Find where the given text appears and provide that cell's center as [X, Y] coordinate. 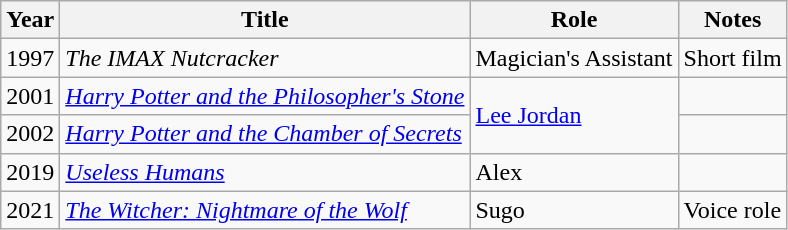
Harry Potter and the Philosopher's Stone [265, 96]
2021 [30, 210]
2019 [30, 172]
Role [574, 20]
2002 [30, 134]
Short film [732, 58]
2001 [30, 96]
Year [30, 20]
Voice role [732, 210]
Title [265, 20]
Lee Jordan [574, 115]
Notes [732, 20]
The Witcher: Nightmare of the Wolf [265, 210]
Useless Humans [265, 172]
Alex [574, 172]
The IMAX Nutcracker [265, 58]
1997 [30, 58]
Sugo [574, 210]
Magician's Assistant [574, 58]
Harry Potter and the Chamber of Secrets [265, 134]
